Return the (X, Y) coordinate for the center point of the cell that contains the specified text.  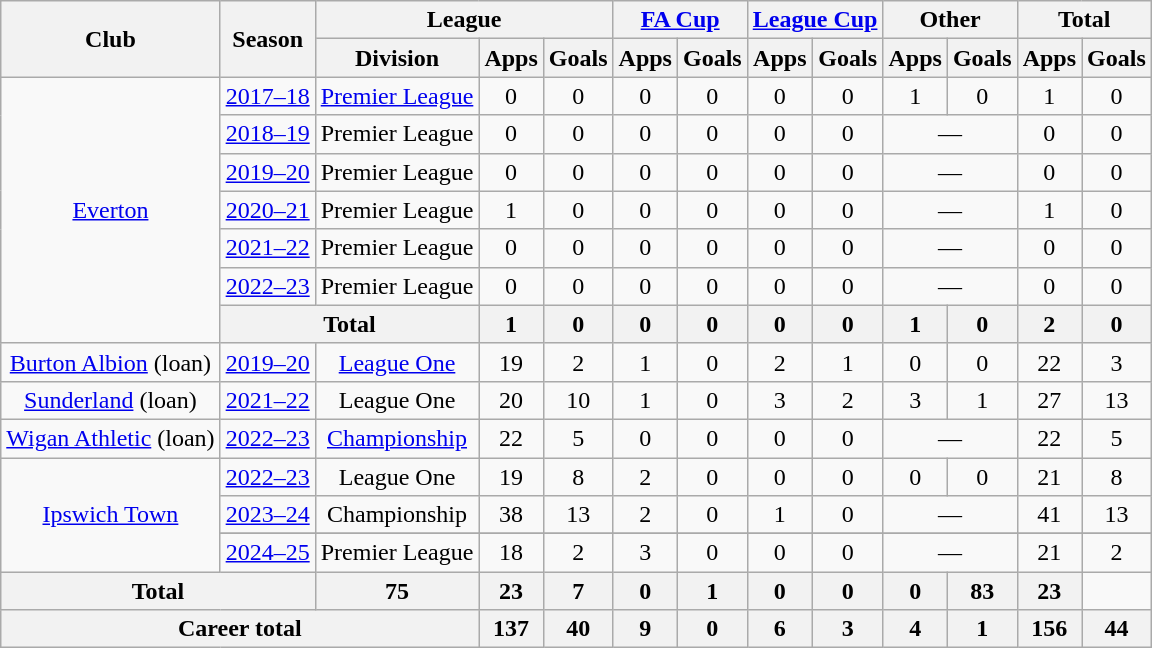
10 (578, 400)
Division (397, 58)
40 (578, 629)
137 (511, 629)
Burton Albion (loan) (110, 362)
4 (915, 629)
75 (397, 591)
Wigan Athletic (loan) (110, 438)
38 (511, 515)
2020–21 (268, 210)
41 (1049, 515)
2017–18 (268, 96)
Season (268, 39)
Career total (240, 629)
9 (645, 629)
Other (950, 20)
Club (110, 39)
FA Cup (680, 20)
League Cup (815, 20)
83 (982, 591)
2018–19 (268, 134)
7 (578, 591)
20 (511, 400)
League (464, 20)
27 (1049, 400)
Everton (110, 210)
2023–24 (268, 515)
18 (511, 553)
Sunderland (loan) (110, 400)
6 (780, 629)
Ipswich Town (110, 515)
44 (1117, 629)
156 (1049, 629)
2024–25 (268, 553)
